Detect which cell encompasses the target text, then output its [X, Y] center coordinate. 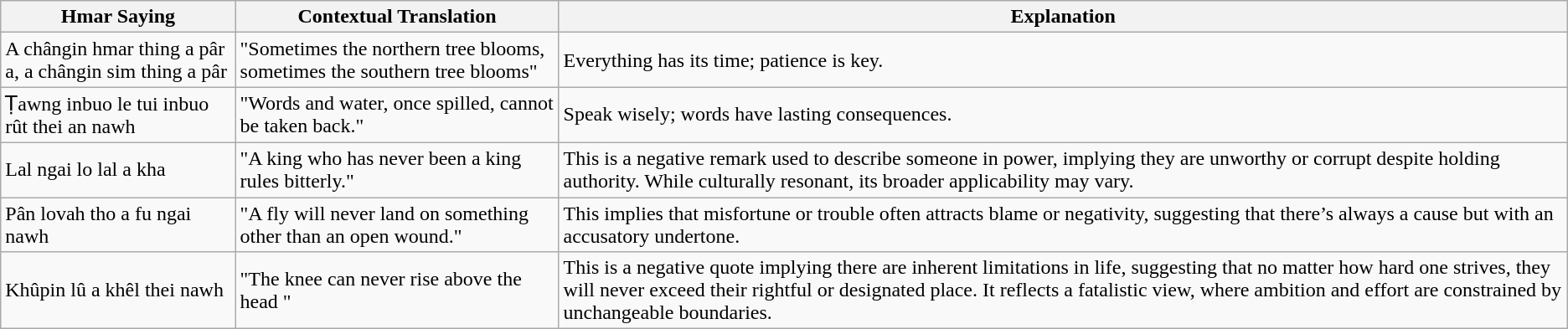
Khûpin lû a khêl thei nawh [118, 290]
Pân lovah tho a fu ngai nawh [118, 224]
Explanation [1063, 17]
"Sometimes the northern tree blooms, sometimes the southern tree blooms" [397, 60]
"The knee can never rise above the head " [397, 290]
"A king who has never been a king rules bitterly." [397, 169]
Lal ngai lo lal a kha [118, 169]
Everything has its time; patience is key. [1063, 60]
Ṭawng inbuo le tui inbuo rût thei an nawh [118, 116]
This implies that misfortune or trouble often attracts blame or negativity, suggesting that there’s always a cause but with an accusatory undertone. [1063, 224]
Contextual Translation [397, 17]
"A fly will never land on something other than an open wound." [397, 224]
Speak wisely; words have lasting consequences. [1063, 116]
A chângin hmar thing a pâr a, a chângin sim thing a pâr [118, 60]
Hmar Saying [118, 17]
"Words and water, once spilled, cannot be taken back." [397, 116]
